Identify which cell holds the provided text, then report its (X, Y) central coordinate. 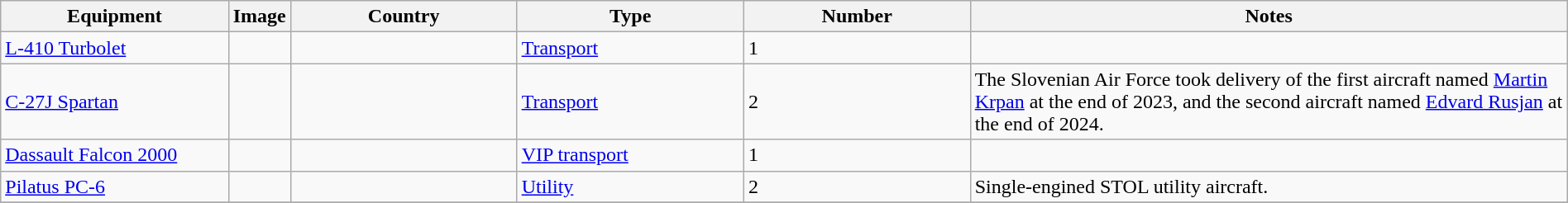
Dassault Falcon 2000 (114, 155)
Notes (1269, 17)
Pilatus PC-6 (114, 186)
Number (857, 17)
Country (404, 17)
Equipment (114, 17)
Single-engined STOL utility aircraft. (1269, 186)
VIP transport (630, 155)
Image (260, 17)
Utility (630, 186)
C-27J Spartan (114, 101)
Type (630, 17)
L-410 Turbolet (114, 48)
